Capture the cell that displays the provided text and extract its [x, y] central coordinate. 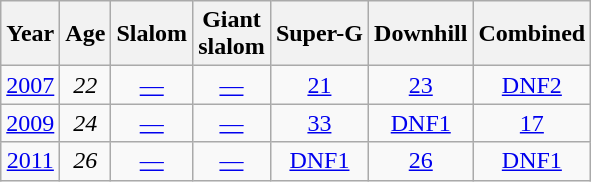
17 [532, 123]
2007 [30, 85]
2011 [30, 161]
24 [86, 123]
23 [421, 85]
21 [319, 85]
2009 [30, 123]
Age [86, 34]
DNF2 [532, 85]
Super-G [319, 34]
Downhill [421, 34]
Giantslalom [232, 34]
33 [319, 123]
Slalom [152, 34]
Combined [532, 34]
Year [30, 34]
22 [86, 85]
